Locate the cell with the specified text and output its [x, y] center coordinate. 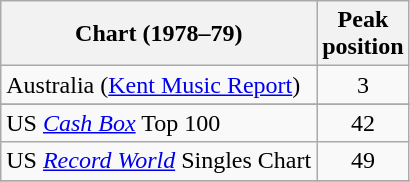
US Record World Singles Chart [159, 161]
42 [363, 123]
Peakposition [363, 34]
Australia (Kent Music Report) [159, 85]
49 [363, 161]
US Cash Box Top 100 [159, 123]
3 [363, 85]
Chart (1978–79) [159, 34]
